Return the [x, y] coordinate for the center point of the cell that contains the specified text.  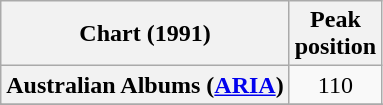
Australian Albums (ARIA) [145, 85]
110 [335, 85]
Peakposition [335, 34]
Chart (1991) [145, 34]
